Find where the given text appears and provide that cell's center as (X, Y) coordinate. 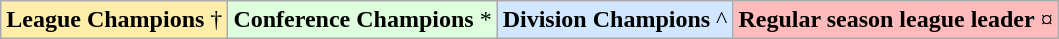
Regular season league leader ¤ (896, 20)
Conference Champions * (362, 20)
League Champions † (114, 20)
Division Champions ^ (615, 20)
